Pinpoint the cell where the given text exists, returning its (X, Y) midpoint coordinate. 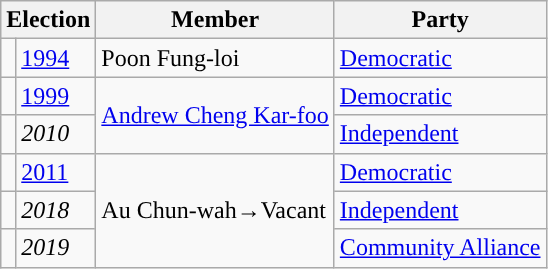
1999 (56, 96)
Party (440, 20)
Au Chun-wah→Vacant (216, 210)
Poon Fung-loi (216, 58)
Election (48, 20)
2018 (56, 210)
2010 (56, 134)
Andrew Cheng Kar-foo (216, 115)
Community Alliance (440, 248)
2011 (56, 172)
1994 (56, 58)
Member (216, 20)
2019 (56, 248)
